For the text-containing cell, return its midpoint in (X, Y) coordinate format. 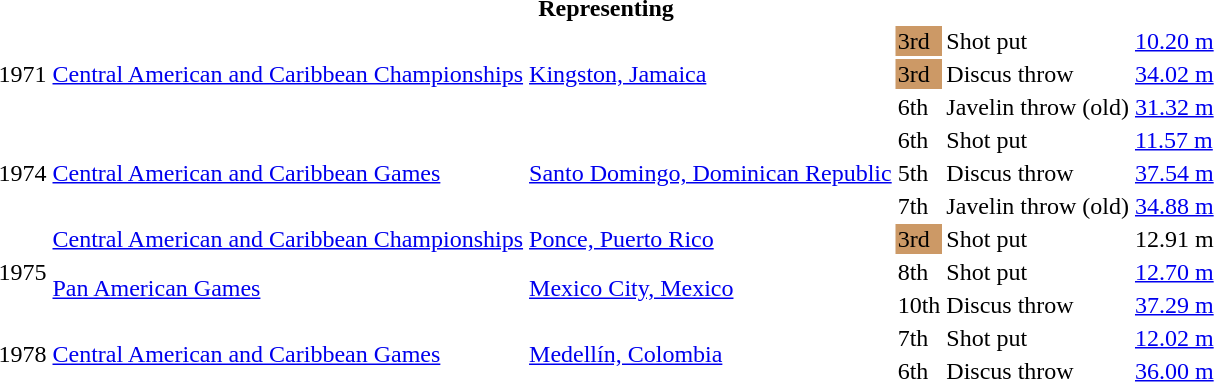
10th (919, 305)
Mexico City, Mexico (711, 288)
5th (919, 173)
8th (919, 272)
Kingston, Jamaica (711, 74)
Pan American Games (288, 288)
Santo Domingo, Dominican Republic (711, 173)
Ponce, Puerto Rico (711, 239)
Central American and Caribbean Games (288, 173)
